Return the (x, y) coordinate for the center point of the cell that contains the specified text.  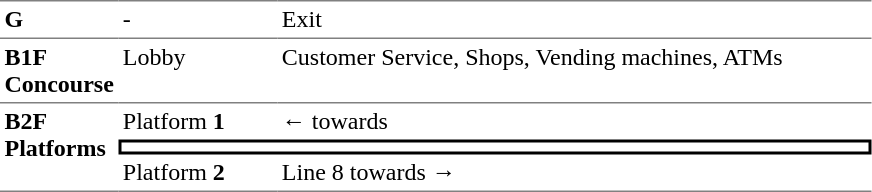
← towards (574, 122)
G (59, 19)
Line 8 towards → (574, 173)
B1FConcourse (59, 71)
Customer Service, Shops, Vending machines, ATMs (574, 71)
Exit (574, 19)
B2FPlatforms (59, 148)
- (198, 19)
Lobby (198, 71)
Platform 1 (198, 122)
Platform 2 (198, 173)
